Return (x, y) of the center of cell containing provided text 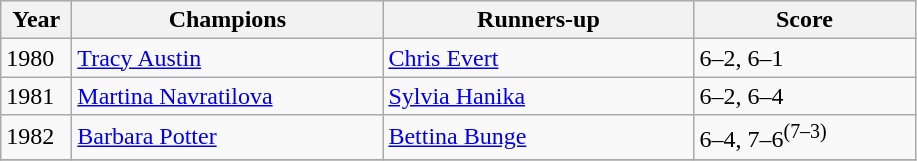
1982 (36, 138)
6–4, 7–6(7–3) (804, 138)
Bettina Bunge (538, 138)
Chris Evert (538, 58)
6–2, 6–4 (804, 96)
Champions (228, 20)
Year (36, 20)
Barbara Potter (228, 138)
1980 (36, 58)
Martina Navratilova (228, 96)
Score (804, 20)
Sylvia Hanika (538, 96)
Runners-up (538, 20)
Tracy Austin (228, 58)
1981 (36, 96)
6–2, 6–1 (804, 58)
